Return (X, Y) of the center of cell containing provided text 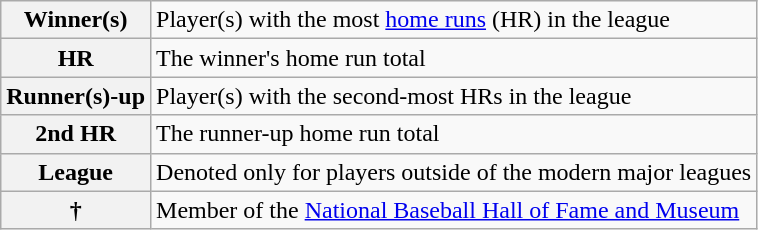
HR (76, 58)
Player(s) with the most home runs (HR) in the league (454, 20)
Member of the National Baseball Hall of Fame and Museum (454, 210)
Runner(s)-up (76, 96)
2nd HR (76, 134)
Winner(s) (76, 20)
† (76, 210)
Player(s) with the second-most HRs in the league (454, 96)
Denoted only for players outside of the modern major leagues (454, 172)
The runner-up home run total (454, 134)
The winner's home run total (454, 58)
League (76, 172)
